Find where the given text appears and provide that cell's center as (X, Y) coordinate. 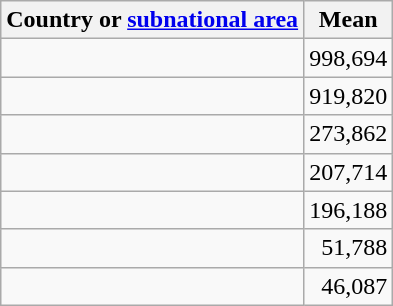
51,788 (348, 248)
Mean (348, 20)
196,188 (348, 210)
207,714 (348, 172)
46,087 (348, 286)
919,820 (348, 96)
Country or subnational area (152, 20)
273,862 (348, 134)
998,694 (348, 58)
